Find where the given text appears and provide that cell's center as [x, y] coordinate. 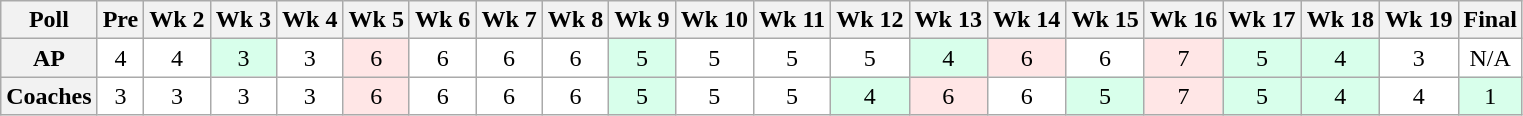
Pre [120, 20]
Wk 15 [1105, 20]
Wk 17 [1262, 20]
1 [1490, 96]
Poll [49, 20]
Wk 7 [509, 20]
AP [49, 58]
Coaches [49, 96]
Wk 13 [948, 20]
Wk 3 [243, 20]
Wk 4 [310, 20]
Wk 10 [714, 20]
Wk 5 [376, 20]
Wk 9 [642, 20]
Wk 11 [792, 20]
Wk 2 [177, 20]
Wk 14 [1026, 20]
Wk 19 [1419, 20]
Wk 12 [870, 20]
Wk 8 [575, 20]
Wk 18 [1340, 20]
Wk 6 [442, 20]
Final [1490, 20]
N/A [1490, 58]
Wk 16 [1183, 20]
